Locate the cell with the specified text and output its (x, y) center coordinate. 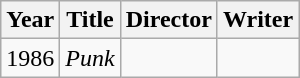
Year (30, 20)
Writer (258, 20)
Title (90, 20)
Director (168, 20)
1986 (30, 58)
Punk (90, 58)
